Return [X, Y] of the center of cell containing provided text 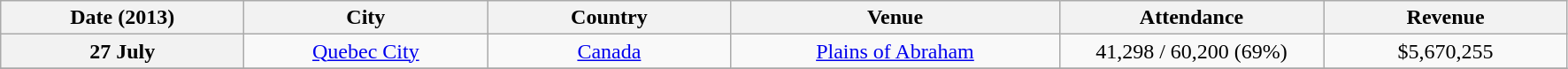
Canada [609, 51]
$5,670,255 [1446, 51]
Country [609, 18]
Venue [895, 18]
City [366, 18]
Quebec City [366, 51]
Attendance [1191, 18]
Date (2013) [122, 18]
Plains of Abraham [895, 51]
41,298 / 60,200 (69%) [1191, 51]
27 July [122, 51]
Revenue [1446, 18]
